Detect which cell encompasses the target text, then output its (x, y) center coordinate. 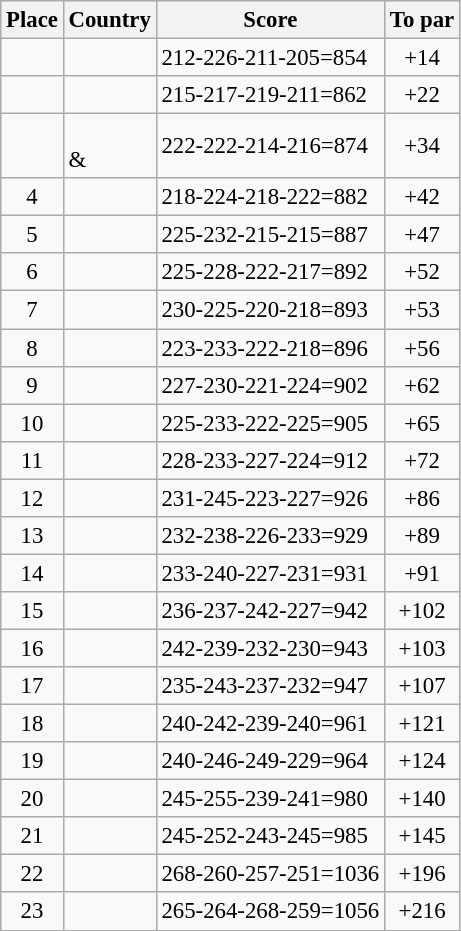
233-240-227-231=931 (270, 573)
225-228-222-217=892 (270, 273)
23 (32, 912)
+121 (422, 724)
9 (32, 385)
+91 (422, 573)
16 (32, 648)
Score (270, 20)
14 (32, 573)
& (110, 146)
Country (110, 20)
10 (32, 423)
+102 (422, 611)
+72 (422, 460)
+53 (422, 310)
+22 (422, 95)
+52 (422, 273)
18 (32, 724)
225-232-215-215=887 (270, 235)
+86 (422, 498)
+103 (422, 648)
+196 (422, 874)
+140 (422, 799)
232-238-226-233=929 (270, 536)
235-243-237-232=947 (270, 686)
268-260-257-251=1036 (270, 874)
21 (32, 836)
19 (32, 761)
+62 (422, 385)
227-230-221-224=902 (270, 385)
+47 (422, 235)
+145 (422, 836)
11 (32, 460)
218-224-218-222=882 (270, 197)
13 (32, 536)
225-233-222-225=905 (270, 423)
242-239-232-230=943 (270, 648)
223-233-222-218=896 (270, 348)
+216 (422, 912)
22 (32, 874)
+107 (422, 686)
245-255-239-241=980 (270, 799)
Place (32, 20)
4 (32, 197)
5 (32, 235)
7 (32, 310)
15 (32, 611)
20 (32, 799)
240-242-239-240=961 (270, 724)
231-245-223-227=926 (270, 498)
+89 (422, 536)
+56 (422, 348)
230-225-220-218=893 (270, 310)
212-226-211-205=854 (270, 58)
To par (422, 20)
228-233-227-224=912 (270, 460)
215-217-219-211=862 (270, 95)
236-237-242-227=942 (270, 611)
+14 (422, 58)
222-222-214-216=874 (270, 146)
+65 (422, 423)
17 (32, 686)
+124 (422, 761)
+34 (422, 146)
245-252-243-245=985 (270, 836)
8 (32, 348)
240-246-249-229=964 (270, 761)
+42 (422, 197)
12 (32, 498)
265-264-268-259=1056 (270, 912)
6 (32, 273)
